Return the (x, y) coordinate for the center point of the cell that contains the specified text.  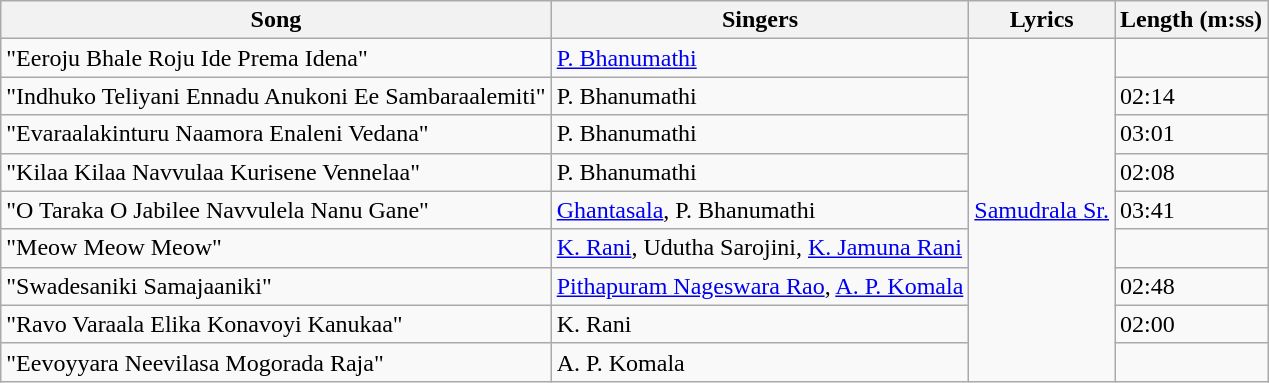
Song (276, 20)
Ghantasala, P. Bhanumathi (760, 210)
02:14 (1192, 96)
02:08 (1192, 172)
Pithapuram Nageswara Rao, A. P. Komala (760, 286)
"Meow Meow Meow" (276, 248)
K. Rani, Udutha Sarojini, K. Jamuna Rani (760, 248)
Samudrala Sr. (1042, 210)
"Eevoyyara Neevilasa Mogorada Raja" (276, 362)
"Indhuko Teliyani Ennadu Anukoni Ee Sambaraalemiti" (276, 96)
"Evaraalakinturu Naamora Enaleni Vedana" (276, 134)
03:41 (1192, 210)
K. Rani (760, 324)
Lyrics (1042, 20)
"Ravo Varaala Elika Konavoyi Kanukaa" (276, 324)
A. P. Komala (760, 362)
"O Taraka O Jabilee Navvulela Nanu Gane" (276, 210)
03:01 (1192, 134)
02:00 (1192, 324)
"Kilaa Kilaa Navvulaa Kurisene Vennelaa" (276, 172)
"Swadesaniki Samajaaniki" (276, 286)
Length (m:ss) (1192, 20)
"Eeroju Bhale Roju Ide Prema Idena" (276, 58)
Singers (760, 20)
02:48 (1192, 286)
